From the cell containing the given text, extract its center point as (X, Y) coordinate. 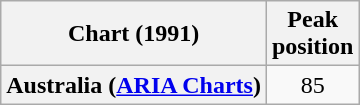
Peakposition (312, 34)
Chart (1991) (134, 34)
Australia (ARIA Charts) (134, 85)
85 (312, 85)
